Return (X, Y) of the center of cell containing provided text 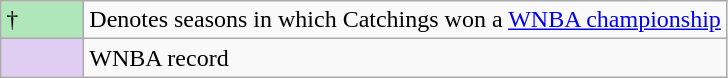
Denotes seasons in which Catchings won a WNBA championship (406, 20)
† (42, 20)
WNBA record (406, 58)
